Detect which cell encompasses the target text, then output its [X, Y] center coordinate. 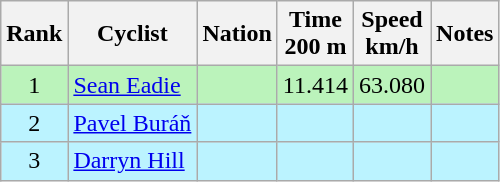
63.080 [392, 85]
Sean Eadie [132, 85]
11.414 [315, 85]
Time200 m [315, 34]
Darryn Hill [132, 161]
Cyclist [132, 34]
1 [34, 85]
3 [34, 161]
Pavel Buráň [132, 123]
2 [34, 123]
Nation [237, 34]
Speedkm/h [392, 34]
Notes [465, 34]
Rank [34, 34]
